Identify which cell holds the provided text, then report its (x, y) central coordinate. 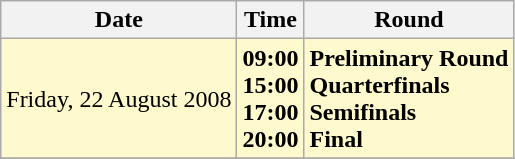
09:0015:0017:0020:00 (270, 98)
Time (270, 20)
Friday, 22 August 2008 (119, 98)
Round (409, 20)
Date (119, 20)
Preliminary RoundQuarterfinalsSemifinalsFinal (409, 98)
